Capture the cell that displays the provided text and extract its (X, Y) central coordinate. 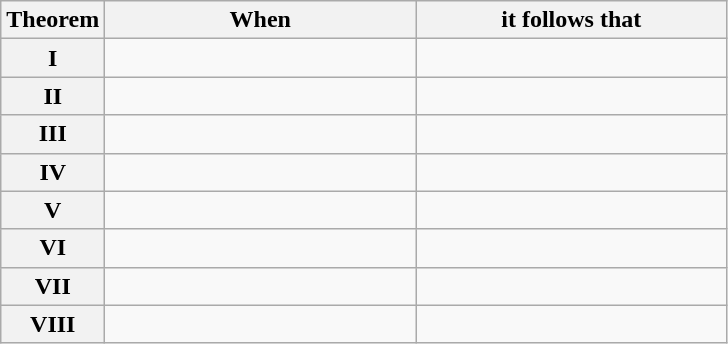
it follows that (572, 20)
II (53, 96)
VI (53, 248)
V (53, 210)
Theorem (53, 20)
VIII (53, 324)
I (53, 58)
IV (53, 172)
VII (53, 286)
When (260, 20)
III (53, 134)
